Find where the given text appears and provide that cell's center as (x, y) coordinate. 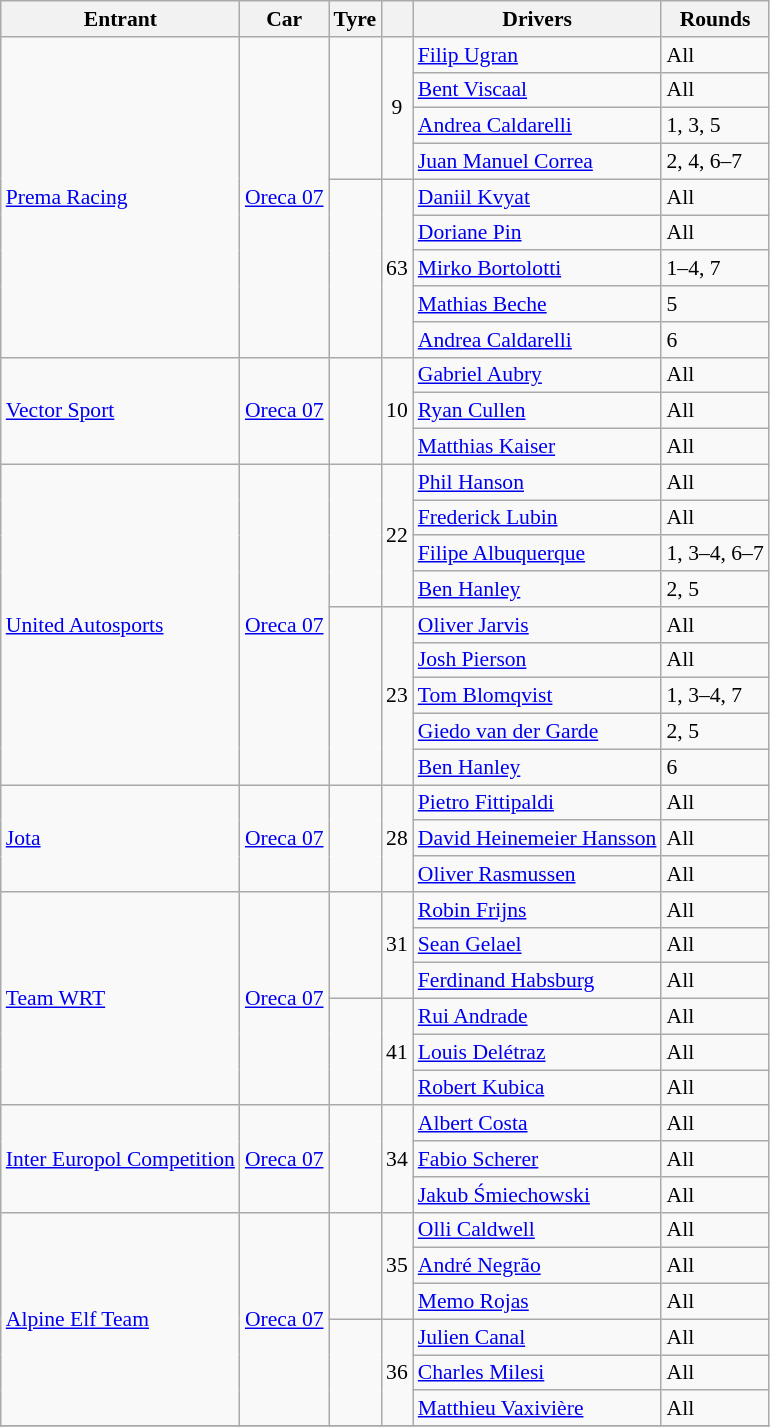
1, 3–4, 7 (714, 696)
Drivers (538, 19)
Car (284, 19)
41 (397, 1052)
10 (397, 410)
Mathias Beche (538, 304)
Sean Gelael (538, 945)
Charles Milesi (538, 1373)
Mirko Bortolotti (538, 269)
34 (397, 1160)
Robert Kubica (538, 1088)
36 (397, 1372)
9 (397, 108)
Filip Ugran (538, 55)
22 (397, 535)
Jakub Śmiechowski (538, 1195)
André Negrão (538, 1266)
1, 3, 5 (714, 126)
1–4, 7 (714, 269)
Josh Pierson (538, 660)
Phil Hanson (538, 482)
Doriane Pin (538, 233)
23 (397, 696)
Frederick Lubin (538, 518)
Rounds (714, 19)
Julien Canal (538, 1337)
35 (397, 1266)
63 (397, 268)
1, 3–4, 6–7 (714, 554)
Oliver Rasmussen (538, 874)
Ryan Cullen (538, 411)
5 (714, 304)
Olli Caldwell (538, 1230)
Tyre (355, 19)
Juan Manuel Correa (538, 162)
Tom Blomqvist (538, 696)
28 (397, 838)
David Heinemeier Hansson (538, 839)
Louis Delétraz (538, 1052)
Bent Viscaal (538, 90)
United Autosports (120, 624)
Pietro Fittipaldi (538, 803)
Matthieu Vaxivière (538, 1409)
Team WRT (120, 999)
Entrant (120, 19)
Fabio Scherer (538, 1159)
Memo Rojas (538, 1302)
Ferdinand Habsburg (538, 981)
Gabriel Aubry (538, 375)
31 (397, 946)
Filipe Albuquerque (538, 554)
Jota (120, 838)
Albert Costa (538, 1124)
Robin Frijns (538, 910)
2, 4, 6–7 (714, 162)
Matthias Kaiser (538, 447)
Rui Andrade (538, 1017)
Oliver Jarvis (538, 625)
Daniil Kvyat (538, 197)
Giedo van der Garde (538, 732)
Prema Racing (120, 198)
Alpine Elf Team (120, 1319)
Inter Europol Competition (120, 1160)
Vector Sport (120, 410)
